Provide the [x, y] coordinate of the cell's center where the given text is located.  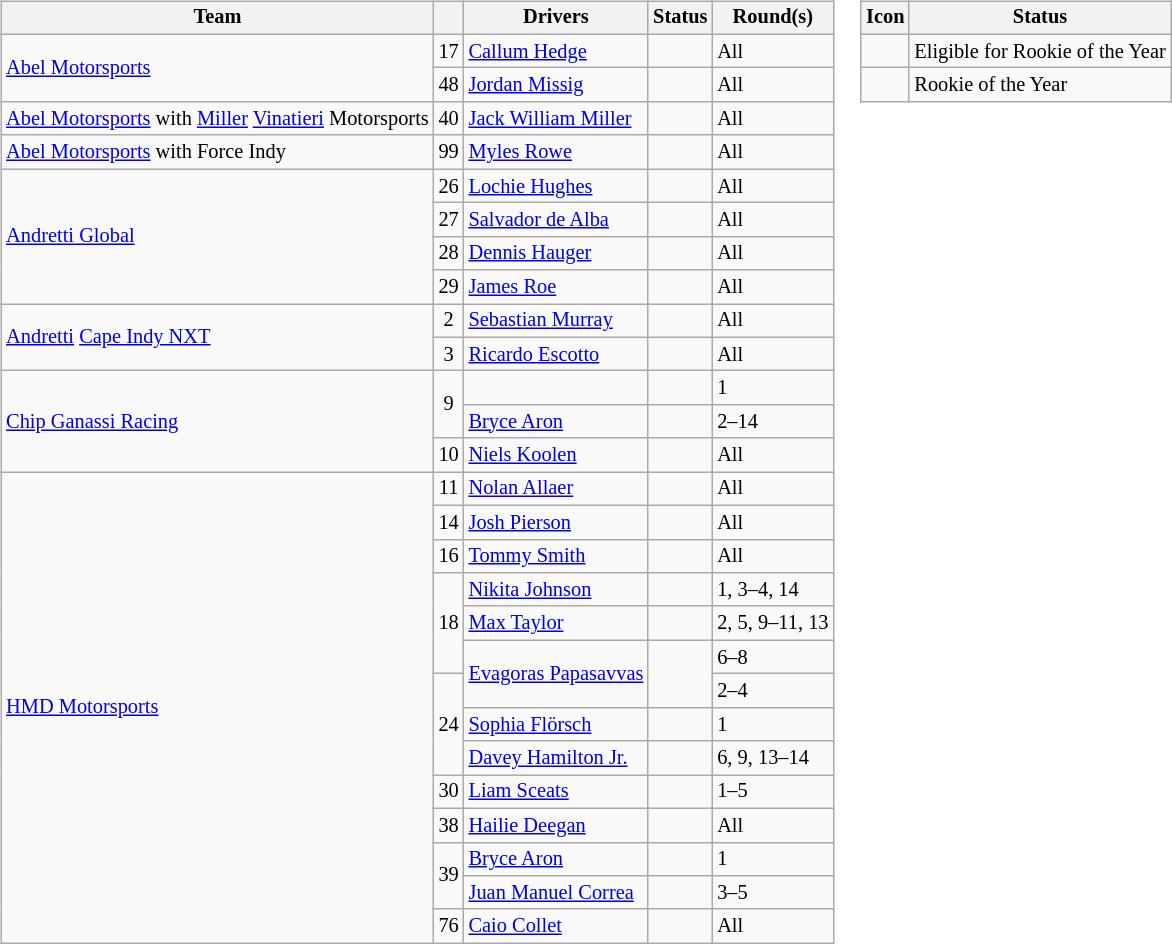
Sebastian Murray [556, 321]
James Roe [556, 287]
1, 3–4, 14 [772, 590]
Evagoras Papasavvas [556, 674]
Abel Motorsports [217, 68]
30 [449, 792]
Davey Hamilton Jr. [556, 758]
Icon [885, 18]
Rookie of the Year [1040, 85]
Sophia Flörsch [556, 724]
Chip Ganassi Racing [217, 422]
Nikita Johnson [556, 590]
99 [449, 152]
Hailie Deegan [556, 825]
Callum Hedge [556, 51]
Nolan Allaer [556, 489]
Jack William Miller [556, 119]
27 [449, 220]
3–5 [772, 893]
Tommy Smith [556, 556]
Lochie Hughes [556, 186]
3 [449, 354]
Caio Collet [556, 926]
2–4 [772, 691]
10 [449, 455]
6–8 [772, 657]
Abel Motorsports with Force Indy [217, 152]
11 [449, 489]
38 [449, 825]
18 [449, 624]
Max Taylor [556, 623]
Ricardo Escotto [556, 354]
Team [217, 18]
16 [449, 556]
28 [449, 253]
26 [449, 186]
Abel Motorsports with Miller Vinatieri Motorsports [217, 119]
2–14 [772, 422]
29 [449, 287]
Jordan Missig [556, 85]
1–5 [772, 792]
2, 5, 9–11, 13 [772, 623]
Salvador de Alba [556, 220]
Round(s) [772, 18]
Niels Koolen [556, 455]
Liam Sceats [556, 792]
Drivers [556, 18]
17 [449, 51]
24 [449, 724]
Andretti Cape Indy NXT [217, 338]
39 [449, 876]
Eligible for Rookie of the Year [1040, 51]
Andretti Global [217, 236]
9 [449, 404]
2 [449, 321]
6, 9, 13–14 [772, 758]
40 [449, 119]
48 [449, 85]
76 [449, 926]
Myles Rowe [556, 152]
Dennis Hauger [556, 253]
Josh Pierson [556, 522]
14 [449, 522]
Juan Manuel Correa [556, 893]
HMD Motorsports [217, 708]
